Determine the (x, y) coordinate at the center of the cell enclosing the given text.  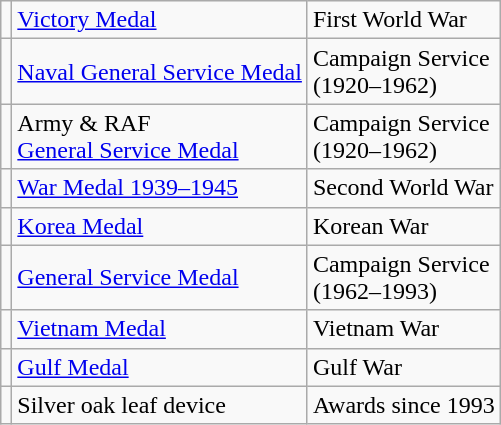
Korea Medal (160, 226)
Korean War (404, 226)
First World War (404, 20)
Naval General Service Medal (160, 72)
Campaign Service(1962–1993) (404, 278)
Gulf War (404, 367)
Second World War (404, 188)
Vietnam War (404, 329)
War Medal 1939–1945 (160, 188)
Vietnam Medal (160, 329)
Awards since 1993 (404, 405)
Victory Medal (160, 20)
Silver oak leaf device (160, 405)
Army & RAFGeneral Service Medal (160, 136)
Gulf Medal (160, 367)
General Service Medal (160, 278)
